Scan for the cell matching the given text and deliver its (x, y) coordinate at center. 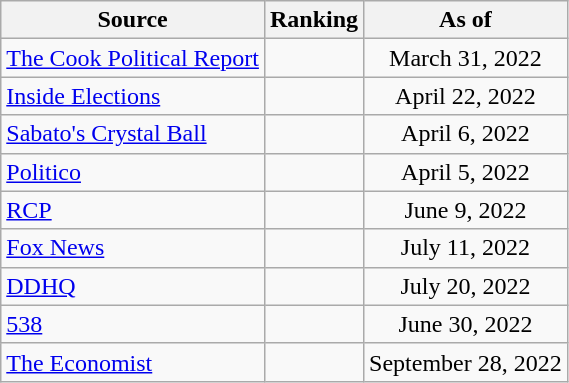
The Cook Political Report (133, 58)
April 5, 2022 (466, 172)
June 30, 2022 (466, 324)
Inside Elections (133, 96)
Politico (133, 172)
Ranking (314, 20)
Sabato's Crystal Ball (133, 134)
June 9, 2022 (466, 210)
DDHQ (133, 286)
March 31, 2022 (466, 58)
Source (133, 20)
July 20, 2022 (466, 286)
September 28, 2022 (466, 362)
The Economist (133, 362)
RCP (133, 210)
April 22, 2022 (466, 96)
April 6, 2022 (466, 134)
As of (466, 20)
July 11, 2022 (466, 248)
Fox News (133, 248)
538 (133, 324)
